Determine the [X, Y] coordinate at the center of the cell enclosing the given text.  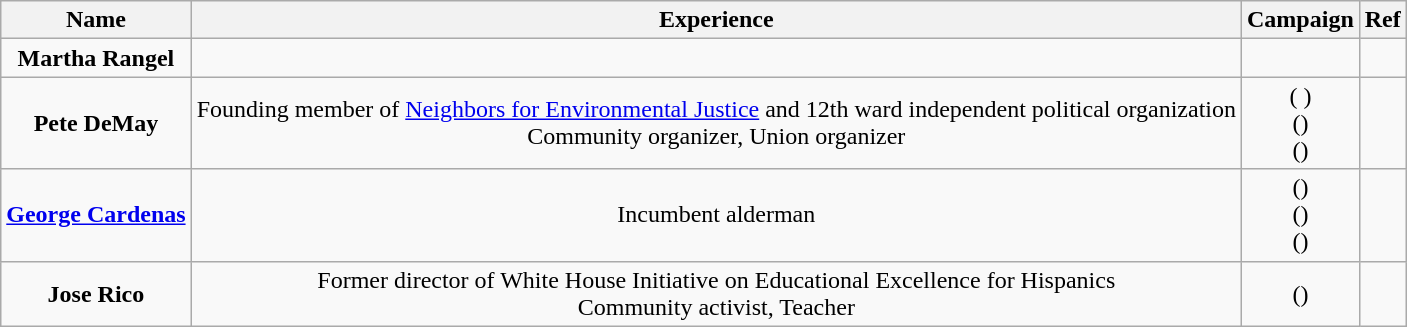
() [1301, 294]
Martha Rangel [96, 58]
Ref [1382, 20]
()()() [1301, 215]
Founding member of Neighbors for Environmental Justice and 12th ward independent political organizationCommunity organizer, Union organizer [716, 123]
Jose Rico [96, 294]
Name [96, 20]
Pete DeMay [96, 123]
( )()() [1301, 123]
Incumbent alderman [716, 215]
Experience [716, 20]
Campaign [1301, 20]
Former director of White House Initiative on Educational Excellence for HispanicsCommunity activist, Teacher [716, 294]
George Cardenas [96, 215]
